Capture the cell that displays the provided text and extract its (X, Y) central coordinate. 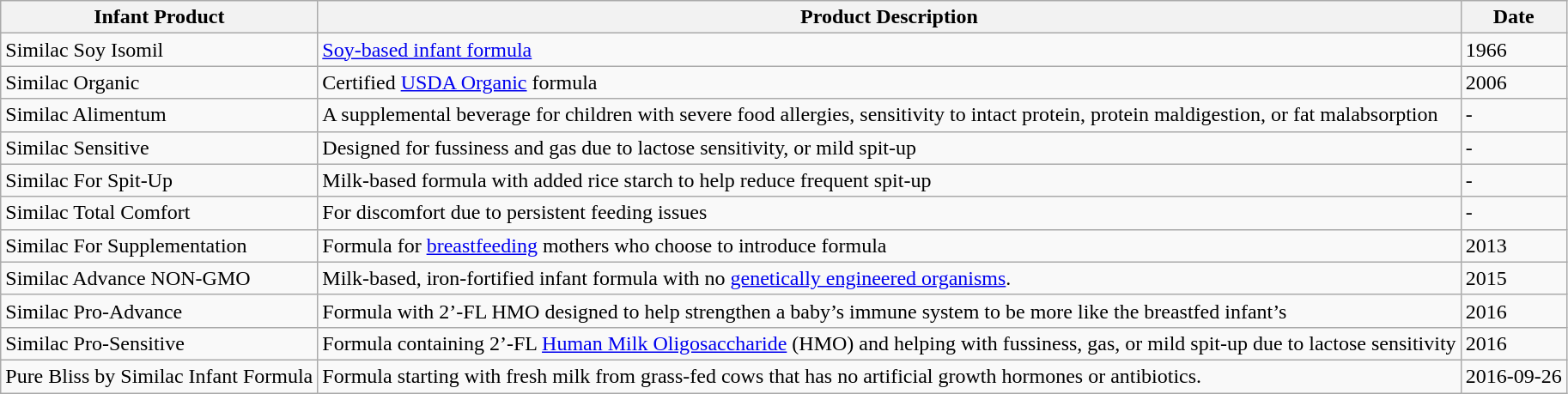
Similac Pro-Sensitive (160, 343)
Soy-based infant formula (890, 50)
Milk-based, iron-fortified infant formula with no genetically engineered organisms. (890, 278)
Similac Sensitive (160, 148)
Similac Alimentum (160, 115)
2015 (1513, 278)
2016-09-26 (1513, 376)
Similac Advance NON-GMO (160, 278)
Formula with 2’-FL HMO designed to help strengthen a baby’s immune system to be more like the breastfed infant’s (890, 311)
Pure Bliss by Similac Infant Formula (160, 376)
Milk-based formula with added rice starch to help reduce frequent spit-up (890, 180)
Similac Total Comfort (160, 213)
A supplemental beverage for children with severe food allergies, sensitivity to intact protein, protein maldigestion, or fat malabsorption (890, 115)
Similac Organic (160, 82)
Certified USDA Organic formula (890, 82)
Similac Pro-Advance (160, 311)
Similac Soy Isomil (160, 50)
2006 (1513, 82)
Date (1513, 17)
Formula for breastfeeding mothers who choose to introduce formula (890, 245)
2013 (1513, 245)
Infant Product (160, 17)
Similac For Supplementation (160, 245)
Similac For Spit-Up (160, 180)
Product Description (890, 17)
1966 (1513, 50)
Formula starting with fresh milk from grass-fed cows that has no artificial growth hormones or antibiotics. (890, 376)
Formula containing 2’-FL Human Milk Oligosaccharide (HMO) and helping with fussiness, gas, or mild spit-up due to lactose sensitivity (890, 343)
For discomfort due to persistent feeding issues (890, 213)
Designed for fussiness and gas due to lactose sensitivity, or mild spit-up (890, 148)
